Search for the cell housing the specified text and yield its (x, y) center coordinate. 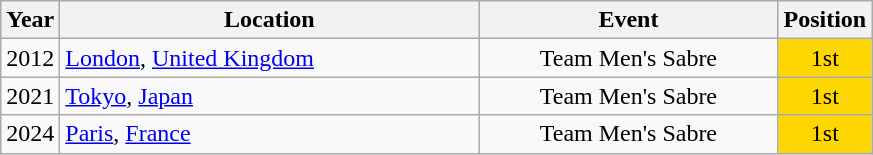
2012 (30, 58)
2021 (30, 96)
2024 (30, 134)
Location (270, 20)
Event (628, 20)
Position (825, 20)
London, United Kingdom (270, 58)
Year (30, 20)
Tokyo, Japan (270, 96)
Paris, France (270, 134)
